Capture the cell that displays the provided text and extract its (X, Y) central coordinate. 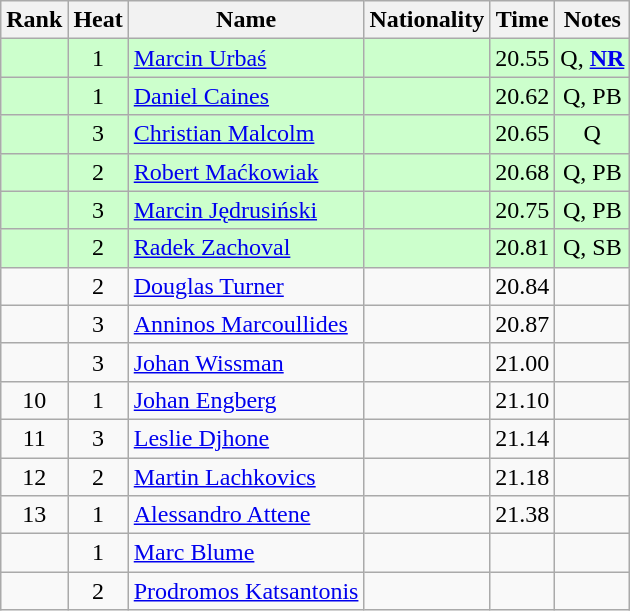
Robert Maćkowiak (246, 172)
21.14 (522, 438)
Name (246, 20)
20.55 (522, 58)
Daniel Caines (246, 96)
Martin Lachkovics (246, 477)
Leslie Djhone (246, 438)
Marc Blume (246, 553)
Radek Zachoval (246, 248)
20.75 (522, 210)
21.38 (522, 515)
20.84 (522, 286)
20.81 (522, 248)
Alessandro Attene (246, 515)
11 (34, 438)
Q, NR (592, 58)
Notes (592, 20)
Q, SB (592, 248)
21.18 (522, 477)
20.65 (522, 134)
Nationality (427, 20)
20.87 (522, 324)
Heat (98, 20)
20.62 (522, 96)
Douglas Turner (246, 286)
21.00 (522, 362)
Johan Engberg (246, 400)
21.10 (522, 400)
Anninos Marcoullides (246, 324)
Prodromos Katsantonis (246, 591)
Time (522, 20)
Q (592, 134)
Johan Wissman (246, 362)
Marcin Jędrusiński (246, 210)
Marcin Urbaś (246, 58)
20.68 (522, 172)
Rank (34, 20)
12 (34, 477)
13 (34, 515)
10 (34, 400)
Christian Malcolm (246, 134)
